Determine the (X, Y) coordinate at the center of the cell enclosing the given text.  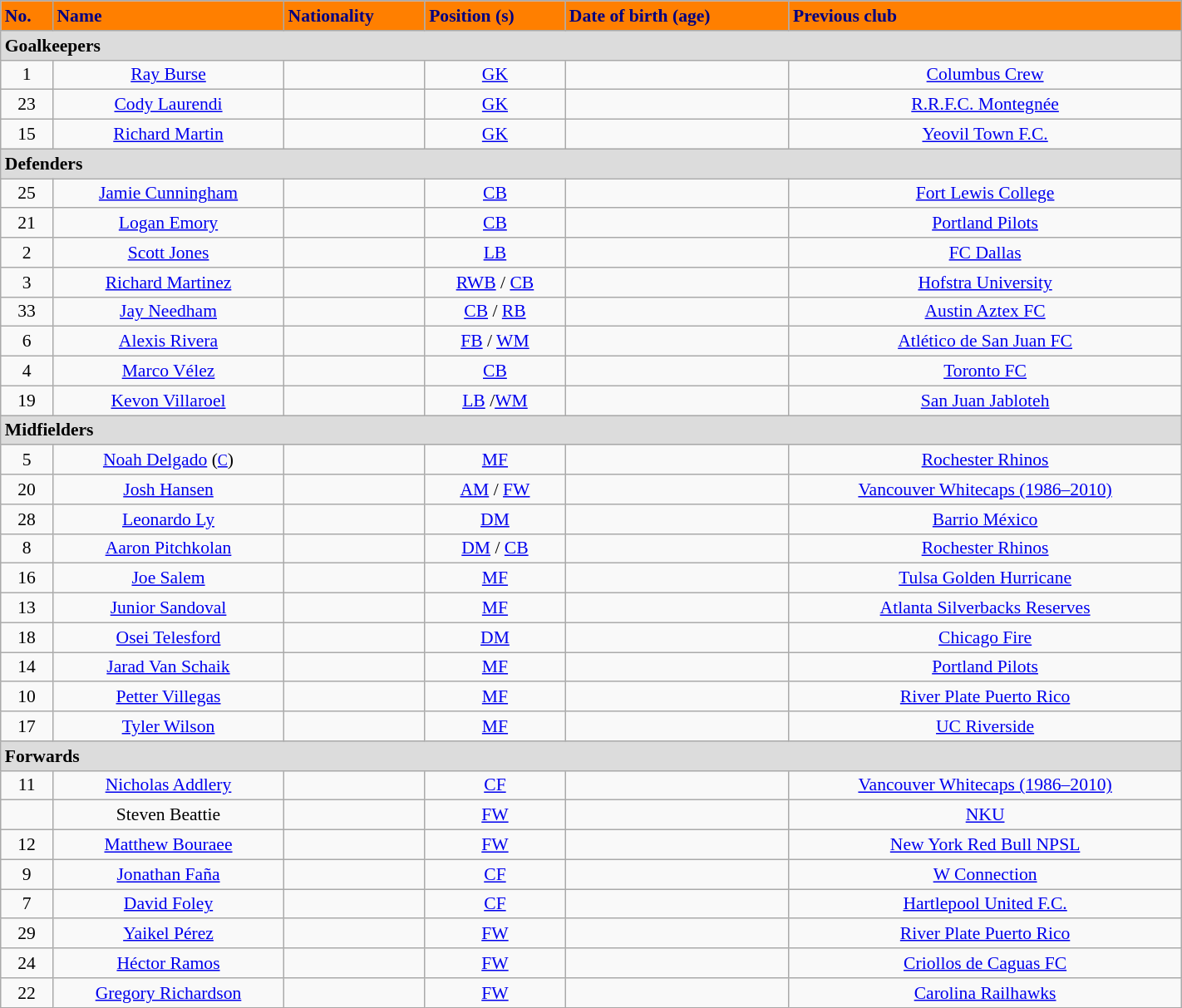
No. (27, 16)
Alexis Rivera (168, 342)
13 (27, 608)
5 (27, 460)
16 (27, 578)
11 (27, 785)
Atlético de San Juan FC (985, 342)
Tulsa Golden Hurricane (985, 578)
Noah Delgado (C) (168, 460)
Osei Telesford (168, 637)
Hofstra University (985, 283)
Chicago Fire (985, 637)
LB (495, 253)
Toronto FC (985, 371)
Ray Burse (168, 75)
Cody Laurendi (168, 105)
19 (27, 401)
Héctor Ramos (168, 963)
NKU (985, 815)
CB / RB (495, 312)
Criollos de Caguas FC (985, 963)
Richard Martin (168, 135)
8 (27, 548)
Steven Beattie (168, 815)
22 (27, 993)
Hartlepool United F.C. (985, 904)
Jamie Cunningham (168, 194)
DM / CB (495, 548)
12 (27, 845)
Tyler Wilson (168, 726)
Yaikel Pérez (168, 934)
Columbus Crew (985, 75)
4 (27, 371)
Jarad Van Schaik (168, 667)
Previous club (985, 16)
Atlanta Silverbacks Reserves (985, 608)
Junior Sandoval (168, 608)
Scott Jones (168, 253)
Matthew Bouraee (168, 845)
Nicholas Addlery (168, 785)
Position (s) (495, 16)
Jay Needham (168, 312)
FB / WM (495, 342)
UC Riverside (985, 726)
6 (27, 342)
Barrio México (985, 519)
RWB / CB (495, 283)
2 (27, 253)
Leonardo Ly (168, 519)
29 (27, 934)
21 (27, 224)
14 (27, 667)
28 (27, 519)
3 (27, 283)
Fort Lewis College (985, 194)
Forwards (591, 756)
7 (27, 904)
Jonathan Faña (168, 874)
Aaron Pitchkolan (168, 548)
25 (27, 194)
9 (27, 874)
24 (27, 963)
Logan Emory (168, 224)
Joe Salem (168, 578)
Josh Hansen (168, 489)
23 (27, 105)
David Foley (168, 904)
1 (27, 75)
Petter Villegas (168, 697)
33 (27, 312)
10 (27, 697)
18 (27, 637)
Austin Aztex FC (985, 312)
Midfielders (591, 430)
LB /WM (495, 401)
R.R.F.C. Montegnée (985, 105)
Name (168, 16)
Kevon Villaroel (168, 401)
Marco Vélez (168, 371)
Defenders (591, 164)
20 (27, 489)
Richard Martinez (168, 283)
FC Dallas (985, 253)
W Connection (985, 874)
17 (27, 726)
Nationality (355, 16)
Yeovil Town F.C. (985, 135)
New York Red Bull NPSL (985, 845)
15 (27, 135)
Goalkeepers (591, 46)
Gregory Richardson (168, 993)
Carolina Railhawks (985, 993)
AM / FW (495, 489)
San Juan Jabloteh (985, 401)
Date of birth (age) (677, 16)
